Provide the [x, y] coordinate of the cell's center where the given text is located.  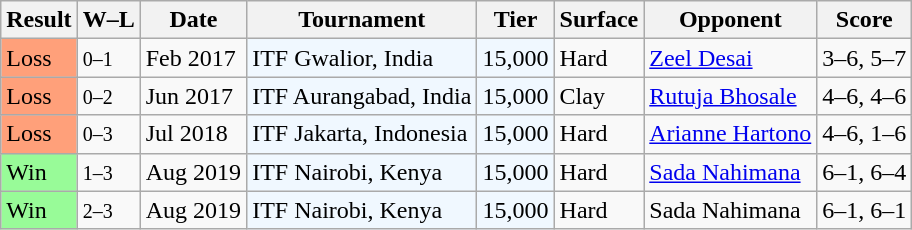
Rutuja Bhosale [730, 96]
Zeel Desai [730, 58]
Date [193, 20]
6–1, 6–1 [864, 210]
6–1, 6–4 [864, 172]
0–1 [108, 58]
4–6, 4–6 [864, 96]
Feb 2017 [193, 58]
W–L [108, 20]
0–2 [108, 96]
4–6, 1–6 [864, 134]
1–3 [108, 172]
Surface [599, 20]
Jun 2017 [193, 96]
ITF Aurangabad, India [362, 96]
Opponent [730, 20]
Score [864, 20]
2–3 [108, 210]
Arianne Hartono [730, 134]
0–3 [108, 134]
ITF Gwalior, India [362, 58]
Clay [599, 96]
Jul 2018 [193, 134]
3–6, 5–7 [864, 58]
Result [39, 20]
ITF Jakarta, Indonesia [362, 134]
Tier [516, 20]
Tournament [362, 20]
